Extract the (x, y) coordinate from the center of the cell holding the provided text.  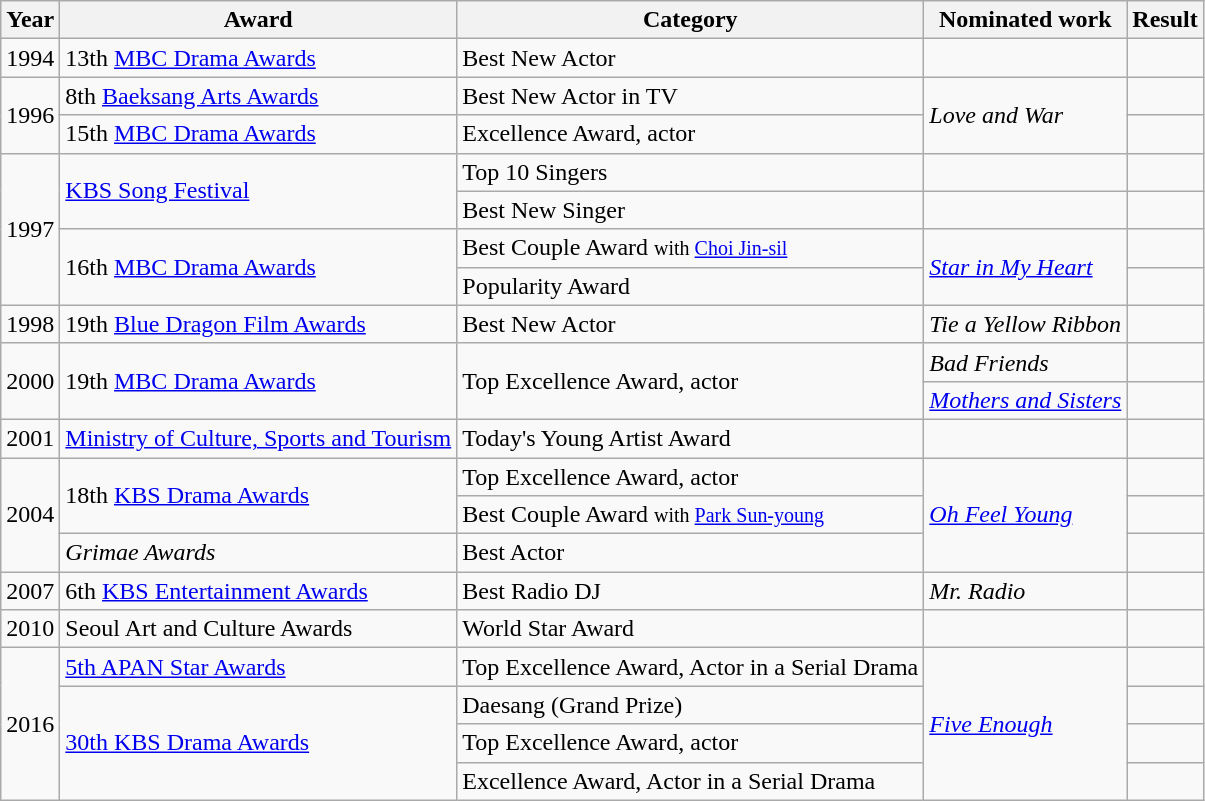
1997 (30, 229)
Daesang (Grand Prize) (690, 705)
6th KBS Entertainment Awards (258, 591)
Best Radio DJ (690, 591)
Best New Actor in TV (690, 96)
1998 (30, 324)
Grimae Awards (258, 553)
Star in My Heart (1026, 267)
Ministry of Culture, Sports and Tourism (258, 438)
Nominated work (1026, 20)
Today's Young Artist Award (690, 438)
13th MBC Drama Awards (258, 58)
30th KBS Drama Awards (258, 743)
2004 (30, 515)
Popularity Award (690, 286)
16th MBC Drama Awards (258, 267)
Best Couple Award with Park Sun-young (690, 515)
2000 (30, 381)
2016 (30, 724)
19th MBC Drama Awards (258, 381)
Result (1165, 20)
Excellence Award, actor (690, 134)
Best New Singer (690, 210)
Five Enough (1026, 724)
2007 (30, 591)
1996 (30, 115)
Best Actor (690, 553)
Tie a Yellow Ribbon (1026, 324)
18th KBS Drama Awards (258, 496)
8th Baeksang Arts Awards (258, 96)
Award (258, 20)
World Star Award (690, 629)
2001 (30, 438)
KBS Song Festival (258, 191)
2010 (30, 629)
Mothers and Sisters (1026, 400)
19th Blue Dragon Film Awards (258, 324)
Seoul Art and Culture Awards (258, 629)
Top Excellence Award, Actor in a Serial Drama (690, 667)
1994 (30, 58)
Love and War (1026, 115)
Category (690, 20)
Excellence Award, Actor in a Serial Drama (690, 781)
Oh Feel Young (1026, 515)
Mr. Radio (1026, 591)
Top 10 Singers (690, 172)
Bad Friends (1026, 362)
5th APAN Star Awards (258, 667)
Best Couple Award with Choi Jin-sil (690, 248)
15th MBC Drama Awards (258, 134)
Year (30, 20)
